Find where the given text appears and provide that cell's center as (x, y) coordinate. 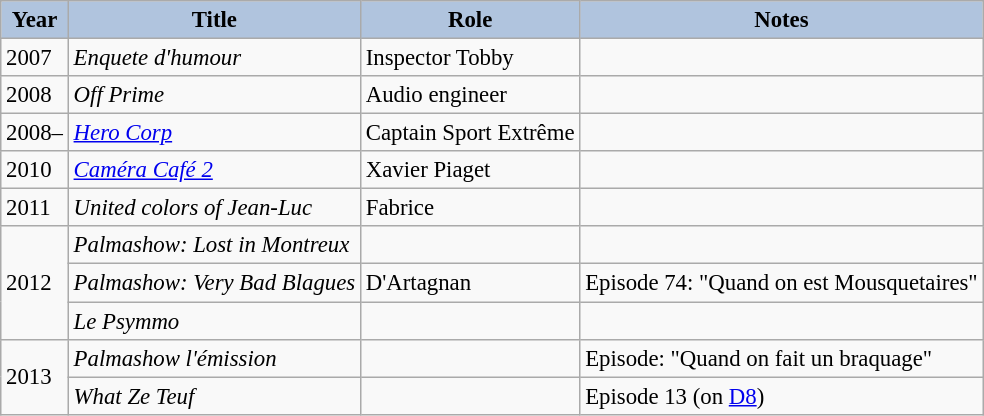
Le Psymmo (214, 321)
2010 (35, 170)
2008 (35, 95)
Off Prime (214, 95)
Enquete d'humour (214, 58)
Caméra Café 2 (214, 170)
Hero Corp (214, 133)
Captain Sport Extrême (470, 133)
Palmashow l'émission (214, 358)
Fabrice (470, 208)
United colors of Jean-Luc (214, 208)
Episode 74: "Quand on est Mousquetaires" (782, 283)
2007 (35, 58)
2012 (35, 282)
Episode: "Quand on fait un braquage" (782, 358)
D'Artagnan (470, 283)
2013 (35, 376)
Inspector Tobby (470, 58)
2011 (35, 208)
Notes (782, 20)
Role (470, 20)
Title (214, 20)
2008– (35, 133)
Palmashow: Lost in Montreux (214, 245)
Episode 13 (on D8) (782, 396)
Year (35, 20)
What Ze Teuf (214, 396)
Xavier Piaget (470, 170)
Audio engineer (470, 95)
Palmashow: Very Bad Blagues (214, 283)
